Return (X, Y) of the center of cell containing provided text 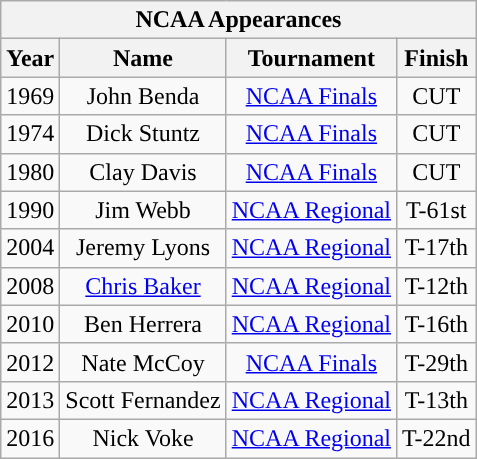
T-13th (437, 400)
Year (30, 58)
Nate McCoy (143, 362)
T-22nd (437, 438)
T-61st (437, 210)
NCAA Appearances (238, 20)
1990 (30, 210)
Jim Webb (143, 210)
Chris Baker (143, 286)
2010 (30, 324)
T-12th (437, 286)
T-16th (437, 324)
2008 (30, 286)
Ben Herrera (143, 324)
Scott Fernandez (143, 400)
Tournament (311, 58)
T-29th (437, 362)
Finish (437, 58)
Nick Voke (143, 438)
1980 (30, 172)
Dick Stuntz (143, 134)
1969 (30, 96)
2013 (30, 400)
Name (143, 58)
Clay Davis (143, 172)
2016 (30, 438)
2012 (30, 362)
John Benda (143, 96)
T-17th (437, 248)
Jeremy Lyons (143, 248)
2004 (30, 248)
1974 (30, 134)
